Return (x, y) of the center of cell containing provided text 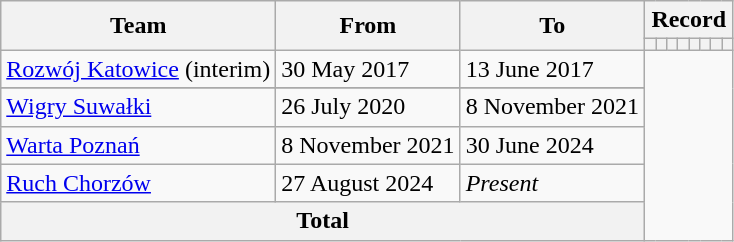
Team (138, 26)
30 May 2017 (368, 69)
Warta Poznań (138, 145)
To (552, 26)
From (368, 26)
13 June 2017 (552, 69)
30 June 2024 (552, 145)
27 August 2024 (368, 183)
Total (323, 221)
Wigry Suwałki (138, 107)
Record (688, 20)
Rozwój Katowice (interim) (138, 69)
Present (552, 183)
Ruch Chorzów (138, 183)
26 July 2020 (368, 107)
